Find where the given text appears and provide that cell's center as [X, Y] coordinate. 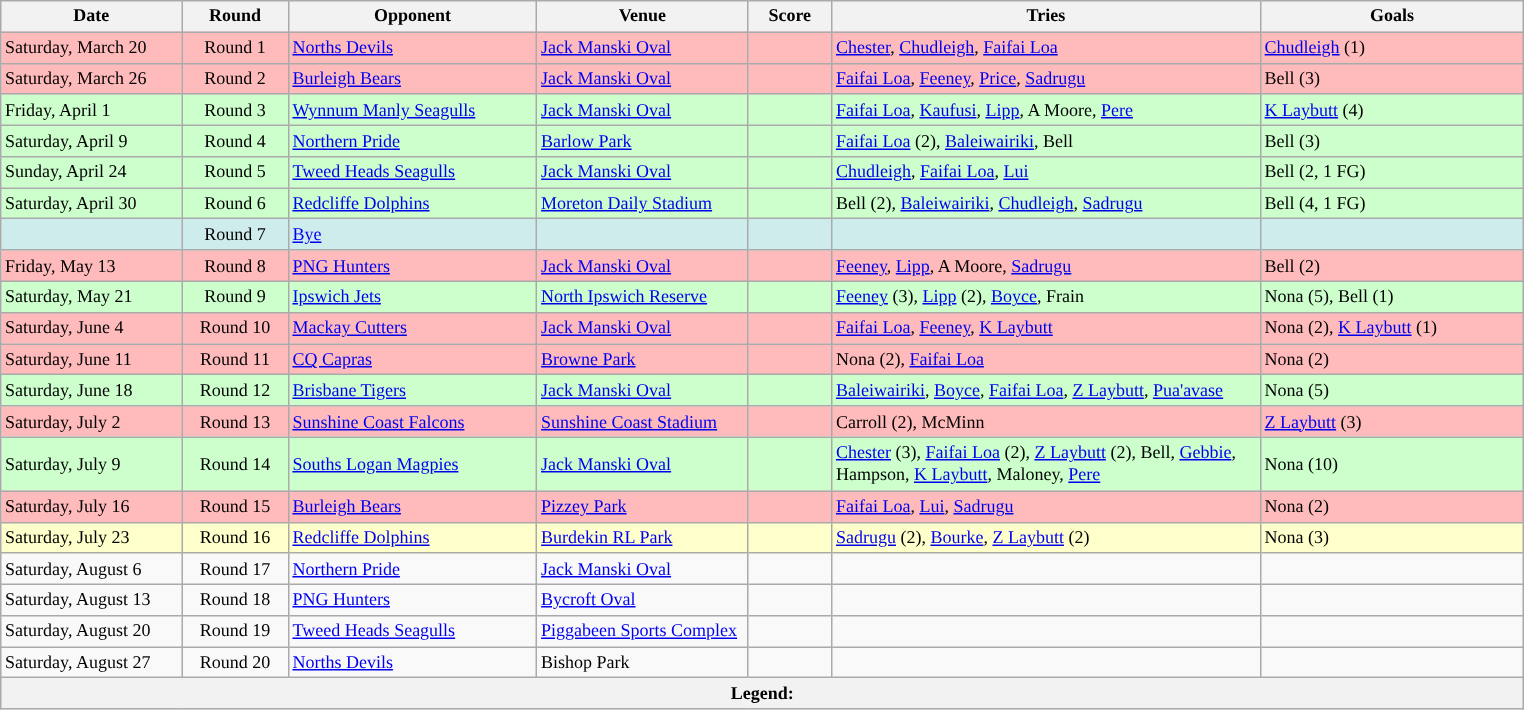
Saturday, June 11 [92, 360]
Round 7 [235, 234]
Round 20 [235, 662]
Sunshine Coast Stadium [642, 422]
Round 19 [235, 632]
Saturday, August 13 [92, 600]
Venue [642, 16]
Saturday, June 4 [92, 328]
Round [235, 16]
Round 9 [235, 296]
Nona (5), Bell (1) [1392, 296]
Faifai Loa, Feeney, Price, Sadrugu [1046, 78]
Saturday, July 9 [92, 464]
Chudleigh (1) [1392, 48]
Round 2 [235, 78]
Carroll (2), McMinn [1046, 422]
Saturday, April 30 [92, 204]
Friday, April 1 [92, 110]
Round 8 [235, 266]
Round 18 [235, 600]
Wynnum Manly Seagulls [412, 110]
Saturday, April 9 [92, 140]
Bell (2) [1392, 266]
Ipswich Jets [412, 296]
Round 4 [235, 140]
Saturday, June 18 [92, 390]
Opponent [412, 16]
Souths Logan Magpies [412, 464]
Nona (10) [1392, 464]
Barlow Park [642, 140]
Round 3 [235, 110]
Tries [1046, 16]
Baleiwairiki, Boyce, Faifai Loa, Z Laybutt, Pua'avase [1046, 390]
Feeney (3), Lipp (2), Boyce, Frain [1046, 296]
Browne Park [642, 360]
Saturday, August 6 [92, 568]
Pizzey Park [642, 506]
Round 14 [235, 464]
Chester (3), Faifai Loa (2), Z Laybutt (2), Bell, Gebbie, Hampson, K Laybutt, Maloney, Pere [1046, 464]
Moreton Daily Stadium [642, 204]
Round 16 [235, 538]
Round 13 [235, 422]
Sunshine Coast Falcons [412, 422]
Nona (2), K Laybutt (1) [1392, 328]
Round 6 [235, 204]
Sadrugu (2), Bourke, Z Laybutt (2) [1046, 538]
Saturday, March 26 [92, 78]
Mackay Cutters [412, 328]
North Ipswich Reserve [642, 296]
Sunday, April 24 [92, 172]
Feeney, Lipp, A Moore, Sadrugu [1046, 266]
Nona (2), Faifai Loa [1046, 360]
Saturday, July 23 [92, 538]
Saturday, May 21 [92, 296]
Goals [1392, 16]
Nona (5) [1392, 390]
Saturday, March 20 [92, 48]
Burdekin RL Park [642, 538]
Score [790, 16]
Date [92, 16]
Bell (4, 1 FG) [1392, 204]
Round 11 [235, 360]
Round 5 [235, 172]
K Laybutt (4) [1392, 110]
Friday, May 13 [92, 266]
Brisbane Tigers [412, 390]
Round 17 [235, 568]
Saturday, August 20 [92, 632]
Round 12 [235, 390]
Z Laybutt (3) [1392, 422]
Round 1 [235, 48]
Chudleigh, Faifai Loa, Lui [1046, 172]
Bishop Park [642, 662]
Round 10 [235, 328]
Faifai Loa, Feeney, K Laybutt [1046, 328]
Bye [412, 234]
Chester, Chudleigh, Faifai Loa [1046, 48]
Faifai Loa (2), Baleiwairiki, Bell [1046, 140]
Nona (3) [1392, 538]
Saturday, July 16 [92, 506]
Bycroft Oval [642, 600]
Saturday, July 2 [92, 422]
Saturday, August 27 [92, 662]
Bell (2, 1 FG) [1392, 172]
Faifai Loa, Lui, Sadrugu [1046, 506]
Faifai Loa, Kaufusi, Lipp, A Moore, Pere [1046, 110]
Piggabeen Sports Complex [642, 632]
Legend: [762, 694]
Bell (2), Baleiwairiki, Chudleigh, Sadrugu [1046, 204]
CQ Capras [412, 360]
Round 15 [235, 506]
